For the text-containing cell, return its midpoint in (x, y) coordinate format. 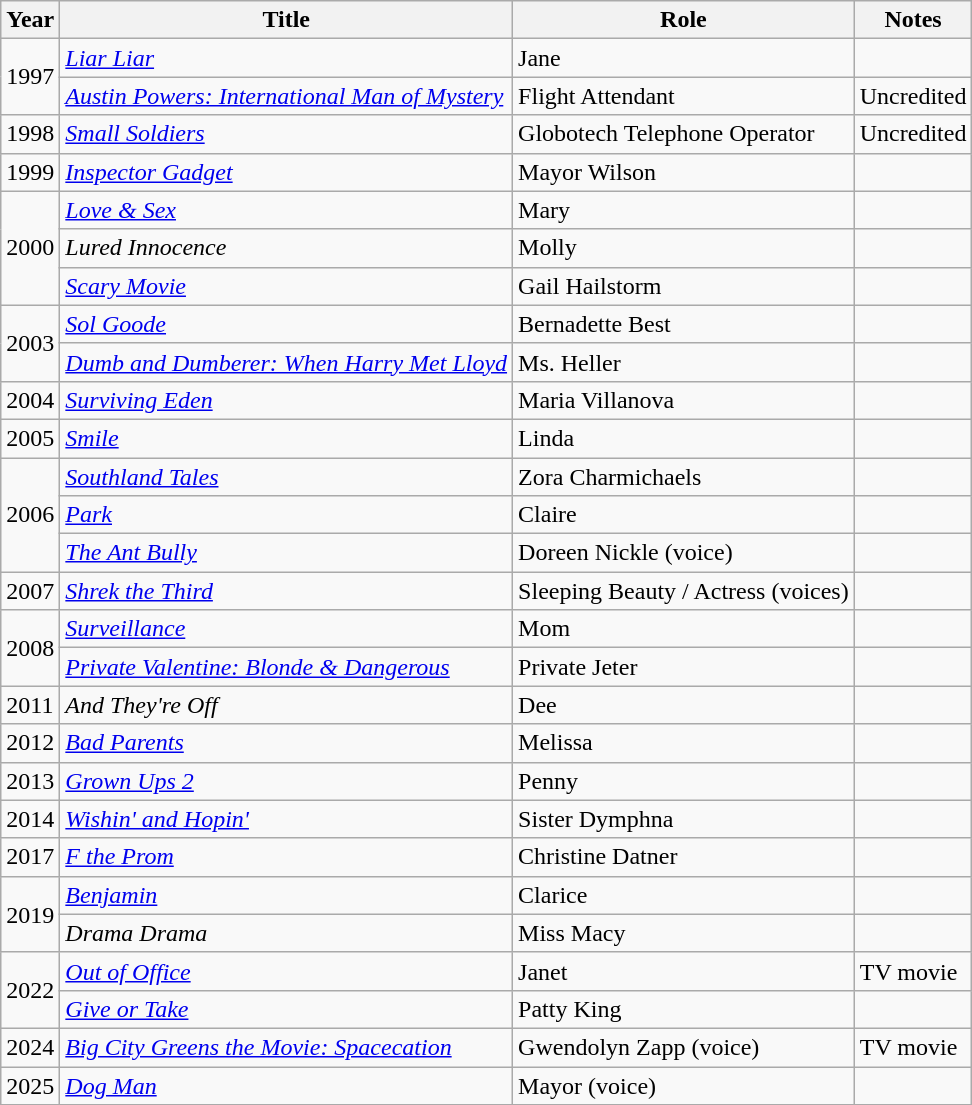
Penny (684, 781)
Gail Hailstorm (684, 286)
1997 (30, 77)
Private Valentine: Blonde & Dangerous (286, 667)
Ms. Heller (684, 362)
Dumb and Dumberer: When Harry Met Lloyd (286, 362)
Miss Macy (684, 933)
2004 (30, 400)
Dee (684, 705)
Doreen Nickle (voice) (684, 553)
Mayor (voice) (684, 1085)
Out of Office (286, 971)
Mom (684, 629)
Globotech Telephone Operator (684, 134)
2003 (30, 343)
Liar Liar (286, 58)
2006 (30, 515)
Mayor Wilson (684, 172)
2025 (30, 1085)
2014 (30, 819)
Shrek the Third (286, 591)
Small Soldiers (286, 134)
Grown Ups 2 (286, 781)
Clarice (684, 895)
Inspector Gadget (286, 172)
Flight Attendant (684, 96)
Drama Drama (286, 933)
Linda (684, 438)
Maria Villanova (684, 400)
2013 (30, 781)
Zora Charmichaels (684, 477)
Janet (684, 971)
Mary (684, 210)
Title (286, 20)
Claire (684, 515)
Big City Greens the Movie: Spacecation (286, 1047)
Sister Dymphna (684, 819)
Christine Datner (684, 857)
2019 (30, 914)
Role (684, 20)
Sleeping Beauty / Actress (voices) (684, 591)
Jane (684, 58)
1998 (30, 134)
F the Prom (286, 857)
Patty King (684, 1009)
2012 (30, 743)
The Ant Bully (286, 553)
1999 (30, 172)
2022 (30, 990)
And They're Off (286, 705)
2008 (30, 648)
Lured Innocence (286, 248)
Wishin' and Hopin' (286, 819)
Park (286, 515)
Southland Tales (286, 477)
2007 (30, 591)
Dog Man (286, 1085)
Melissa (684, 743)
Bad Parents (286, 743)
Smile (286, 438)
Notes (913, 20)
Molly (684, 248)
Surviving Eden (286, 400)
Year (30, 20)
2011 (30, 705)
Sol Goode (286, 324)
Bernadette Best (684, 324)
2024 (30, 1047)
Scary Movie (286, 286)
Surveillance (286, 629)
Private Jeter (684, 667)
Benjamin (286, 895)
Give or Take (286, 1009)
2017 (30, 857)
Love & Sex (286, 210)
Gwendolyn Zapp (voice) (684, 1047)
2005 (30, 438)
2000 (30, 248)
Austin Powers: International Man of Mystery (286, 96)
